From the cell containing the given text, extract its center point as (x, y) coordinate. 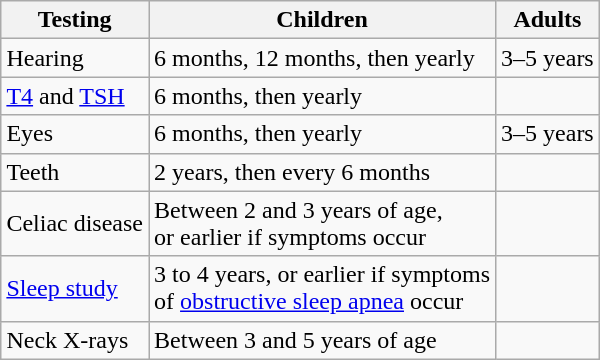
Adults (548, 20)
Sleep study (75, 288)
Hearing (75, 58)
Eyes (75, 134)
Between 3 and 5 years of age (322, 340)
6 months, 12 months, then yearly (322, 58)
T4 and TSH (75, 96)
Neck X-rays (75, 340)
Testing (75, 20)
Between 2 and 3 years of age, or earlier if symptoms occur (322, 224)
Children (322, 20)
Teeth (75, 172)
2 years, then every 6 months (322, 172)
3 to 4 years, or earlier if symptoms of obstructive sleep apnea occur (322, 288)
Celiac disease (75, 224)
